Identify which cell holds the provided text, then report its (X, Y) central coordinate. 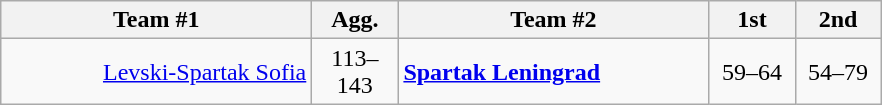
59–64 (752, 72)
Levski-Spartak Sofia (156, 72)
Agg. (355, 20)
Spartak Leningrad (554, 72)
113–143 (355, 72)
2nd (838, 20)
Team #2 (554, 20)
1st (752, 20)
54–79 (838, 72)
Team #1 (156, 20)
